Find where the given text appears and provide that cell's center as (x, y) coordinate. 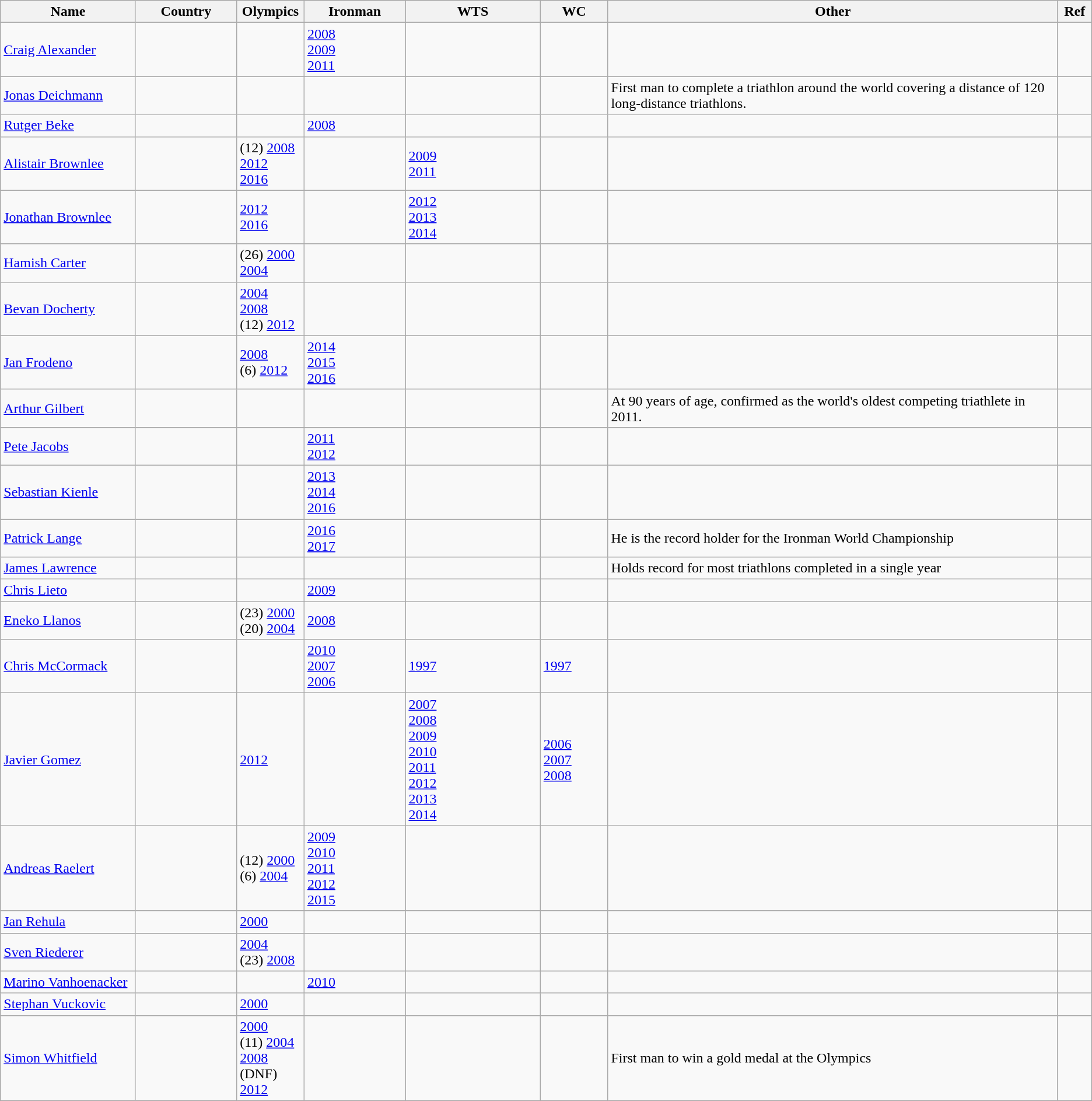
2010 2007 2006 (355, 666)
Bevan Docherty (68, 309)
Jonathan Brownlee (68, 217)
2010 (355, 982)
2014 2015 2016 (355, 362)
Andreas Raelert (68, 868)
WTS (473, 12)
2013 2014 2016 (355, 492)
Simon Whitfield (68, 1058)
Sven Riederer (68, 952)
(26) 2000 2004 (271, 263)
(12) 2008 2012 2016 (271, 163)
2006 2007 2008 (574, 760)
Olympics (271, 12)
First man to win a gold medal at the Olympics (833, 1058)
Jonas Deichmann (68, 96)
Ref (1074, 12)
Chris Lieto (68, 590)
2008 (6) 2012 (271, 362)
2008 2009 2011 (355, 50)
Holds record for most triathlons completed in a single year (833, 568)
2012 2013 2014 (473, 217)
Stephan Vuckovic (68, 1004)
2016 2017 (355, 538)
Jan Rehula (68, 922)
Marino Vanhoenacker (68, 982)
2004 2008 (12) 2012 (271, 309)
2012 (271, 760)
Craig Alexander (68, 50)
Name (68, 12)
2012 2016 (271, 217)
First man to complete a triathlon around the world covering a distance of 120 long-distance triathlons. (833, 96)
(23) 2000 (20) 2004 (271, 621)
Ironman (355, 12)
2011 2012 (355, 446)
Jan Frodeno (68, 362)
At 90 years of age, confirmed as the world's oldest competing triathlete in 2011. (833, 408)
Arthur Gilbert (68, 408)
Hamish Carter (68, 263)
Sebastian Kienle (68, 492)
Pete Jacobs (68, 446)
WC (574, 12)
2009 2011 (473, 163)
Rutger Beke (68, 125)
Patrick Lange (68, 538)
(12) 2000 (6) 2004 (271, 868)
He is the record holder for the Ironman World Championship (833, 538)
Country (186, 12)
Other (833, 12)
2009 2010 2011 2012 2015 (355, 868)
Eneko Llanos (68, 621)
Chris McCormack (68, 666)
Javier Gomez (68, 760)
James Lawrence (68, 568)
Alistair Brownlee (68, 163)
2000 (11) 2004 2008 (DNF) 2012 (271, 1058)
2007 2008 2009 2010 2011 2012 2013 2014 (473, 760)
2004 (23) 2008 (271, 952)
2009 (355, 590)
